Identify which cell holds the provided text, then report its [x, y] central coordinate. 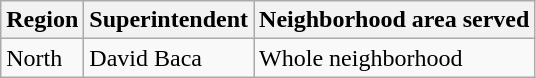
David Baca [169, 58]
North [42, 58]
Superintendent [169, 20]
Whole neighborhood [394, 58]
Neighborhood area served [394, 20]
Region [42, 20]
